Pinpoint the cell where the given text exists, returning its [X, Y] midpoint coordinate. 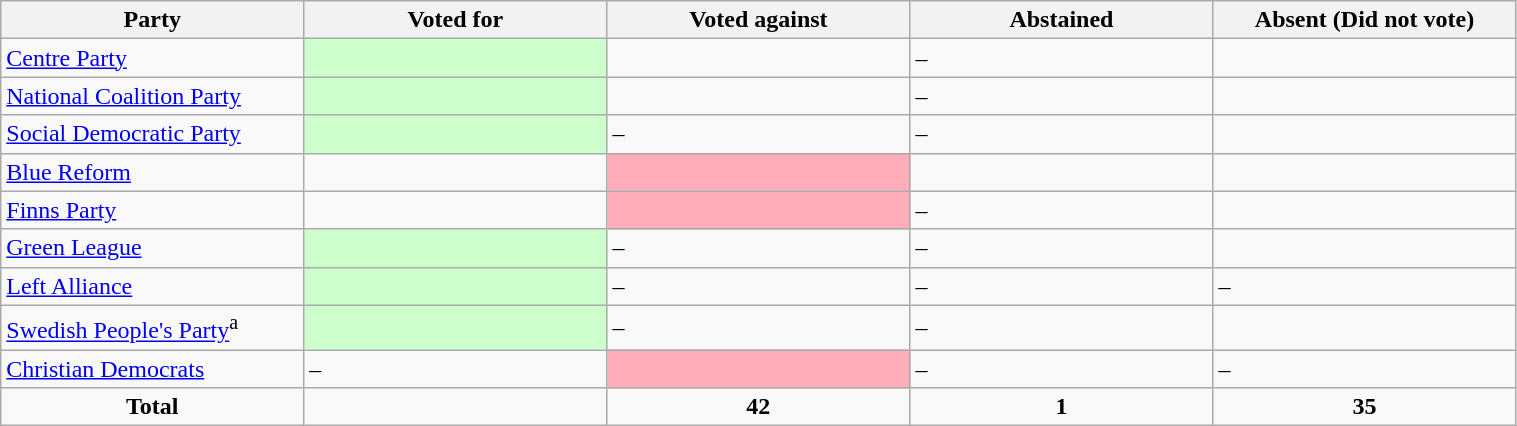
Abstained [1062, 20]
1 [1062, 407]
Centre Party [152, 58]
Voted for [456, 20]
Total [152, 407]
Left Alliance [152, 286]
35 [1364, 407]
Party [152, 20]
Swedish People's Partya [152, 328]
42 [758, 407]
Christian Democrats [152, 369]
National Coalition Party [152, 96]
Social Democratic Party [152, 134]
Finns Party [152, 210]
Green League [152, 248]
Voted against [758, 20]
Blue Reform [152, 172]
Absent (Did not vote) [1364, 20]
